Extract the (x, y) coordinate from the center of the cell holding the provided text.  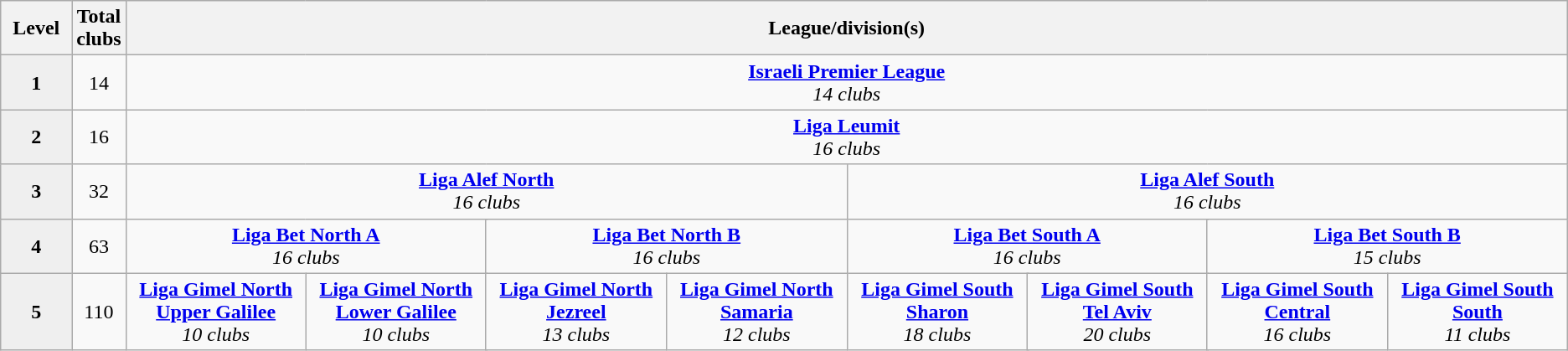
Liga Gimel SouthSharon18 clubs (936, 312)
63 (99, 246)
Liga Gimel NorthSamaria12 clubs (756, 312)
Total clubs (99, 28)
32 (99, 191)
Liga Gimel SouthCentral16 clubs (1297, 312)
Liga Bet North A16 clubs (306, 246)
1 (37, 82)
2 (37, 137)
Liga Gimel NorthLower Galilee10 clubs (395, 312)
Liga Bet South B15 clubs (1387, 246)
Level (37, 28)
Liga Bet South A16 clubs (1027, 246)
Liga Gimel NorthJezreel13 clubs (576, 312)
Liga Gimel SouthTel Aviv20 clubs (1117, 312)
16 (99, 137)
4 (37, 246)
Liga Bet North B16 clubs (667, 246)
League/division(s) (846, 28)
14 (99, 82)
3 (37, 191)
5 (37, 312)
Liga Gimel SouthSouth11 clubs (1478, 312)
Liga Gimel NorthUpper Galilee10 clubs (216, 312)
Liga Leumit16 clubs (846, 137)
110 (99, 312)
Liga Alef North16 clubs (486, 191)
Israeli Premier League14 clubs (846, 82)
Liga Alef South16 clubs (1207, 191)
